Return [x, y] of the center of cell containing provided text 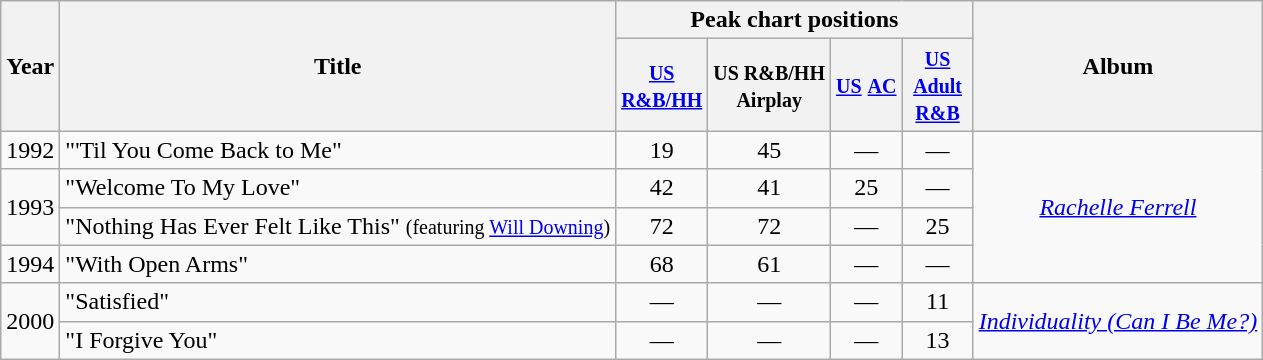
61 [770, 264]
Peak chart positions [794, 20]
Album [1118, 66]
"With Open Arms" [338, 264]
1992 [30, 150]
68 [662, 264]
1993 [30, 207]
"Satisfied" [338, 302]
US R&B/HHAirplay [770, 85]
US R&B/HH [662, 85]
19 [662, 150]
Title [338, 66]
45 [770, 150]
"I Forgive You" [338, 340]
13 [938, 340]
11 [938, 302]
Rachelle Ferrell [1118, 207]
2000 [30, 321]
Individuality (Can I Be Me?) [1118, 321]
US Adult R&B [938, 85]
41 [770, 188]
"'Til You Come Back to Me" [338, 150]
1994 [30, 264]
Year [30, 66]
42 [662, 188]
"Nothing Has Ever Felt Like This" (featuring Will Downing) [338, 226]
"Welcome To My Love" [338, 188]
US AC [867, 85]
